Provide the [x, y] coordinate of the cell's center where the given text is located.  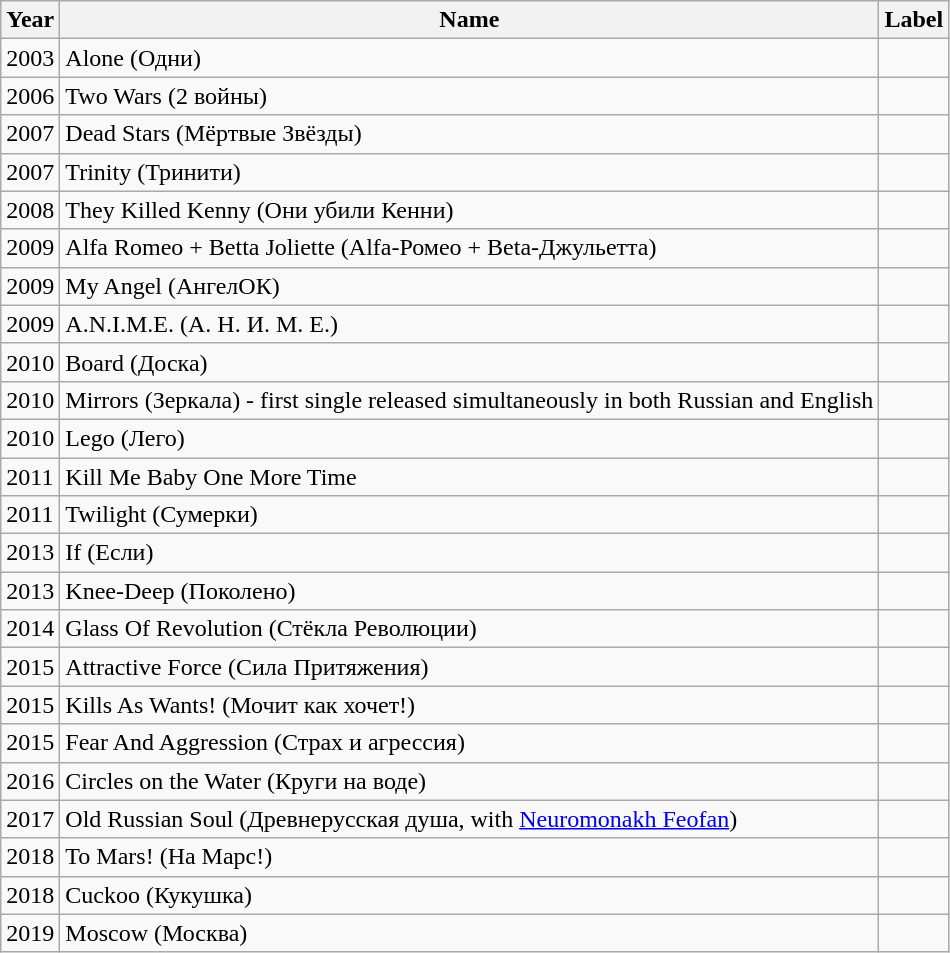
2019 [30, 933]
Year [30, 20]
Cuckoo (Кукушка) [470, 895]
2003 [30, 58]
Lego (Лего) [470, 438]
Board (Доска) [470, 362]
2016 [30, 781]
Attractive Force (Сила Притяжения) [470, 667]
2017 [30, 819]
2008 [30, 210]
2006 [30, 96]
Mirrors (Зеркала) - first single released simultaneously in both Russian and English [470, 400]
2014 [30, 629]
If (Если) [470, 553]
Glass Of Revolution (Стёкла Революции) [470, 629]
Alone (Одни) [470, 58]
Twilight (Сумерки) [470, 515]
Old Russian Soul (Древнерусская душа, with Neuromonakh Feofan) [470, 819]
Kills As Wants! (Мочит как хочет!) [470, 705]
Kill Me Baby One More Time [470, 477]
Fear And Aggression (Страх и агрессия) [470, 743]
Alfa Romeo + Betta Joliette (Alfa-Ромео + Beta-Джульетта) [470, 248]
My Angel (АнгелОК) [470, 286]
Dead Stars (Мёртвые Звёзды) [470, 134]
Knee-Deep (Поколено) [470, 591]
Two Wars (2 войны) [470, 96]
They Killed Kenny (Они убили Кенни) [470, 210]
Label [914, 20]
Trinity (Тринити) [470, 172]
A.N.I.M.E. (А. Н. И. М. Е.) [470, 324]
Name [470, 20]
Circles on the Water (Круги на воде) [470, 781]
To Mars! (На Марс!) [470, 857]
Moscow (Москва) [470, 933]
